Pinpoint the cell where the given text exists, returning its (x, y) midpoint coordinate. 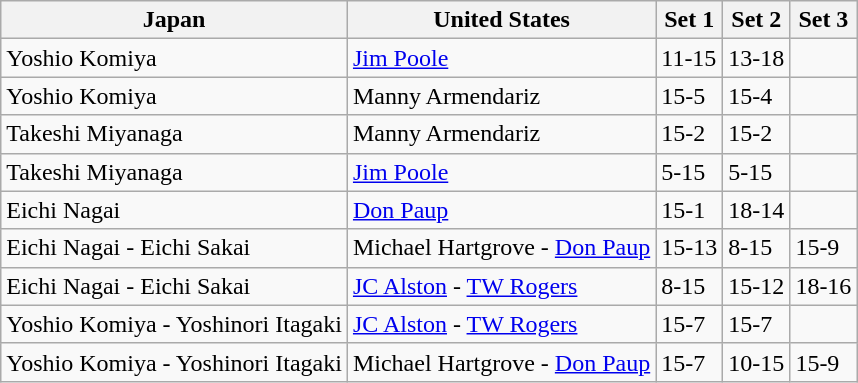
Don Paup (501, 210)
15-4 (756, 96)
11-15 (690, 58)
10-15 (756, 362)
Set 1 (690, 20)
13-18 (756, 58)
Japan (174, 20)
United States (501, 20)
15-12 (756, 286)
Set 3 (824, 20)
15-13 (690, 248)
Set 2 (756, 20)
15-5 (690, 96)
Eichi Nagai (174, 210)
18-16 (824, 286)
15-1 (690, 210)
18-14 (756, 210)
